Find where the given text appears and provide that cell's center as [x, y] coordinate. 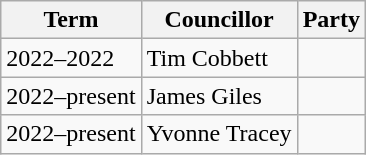
Party [331, 20]
James Giles [219, 96]
Tim Cobbett [219, 58]
Term [71, 20]
2022–2022 [71, 58]
Councillor [219, 20]
Yvonne Tracey [219, 134]
